Detect which cell encompasses the target text, then output its [x, y] center coordinate. 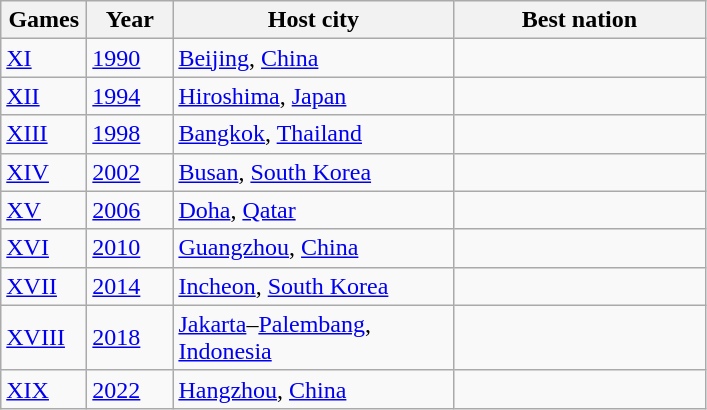
Best nation [580, 20]
2022 [130, 389]
1994 [130, 96]
1998 [130, 134]
2006 [130, 210]
XV [44, 210]
Hiroshima, Japan [314, 96]
Host city [314, 20]
2010 [130, 248]
Guangzhou, China [314, 248]
2018 [130, 338]
XIII [44, 134]
Incheon, South Korea [314, 286]
2002 [130, 172]
Busan, South Korea [314, 172]
Hangzhou, China [314, 389]
XIX [44, 389]
Jakarta–Palembang, Indonesia [314, 338]
XVI [44, 248]
XII [44, 96]
Games [44, 20]
XIV [44, 172]
Beijing, China [314, 58]
Bangkok, Thailand [314, 134]
Year [130, 20]
XVII [44, 286]
XVIII [44, 338]
2014 [130, 286]
XI [44, 58]
Doha, Qatar [314, 210]
1990 [130, 58]
